Scan for the cell matching the given text and deliver its (X, Y) coordinate at center. 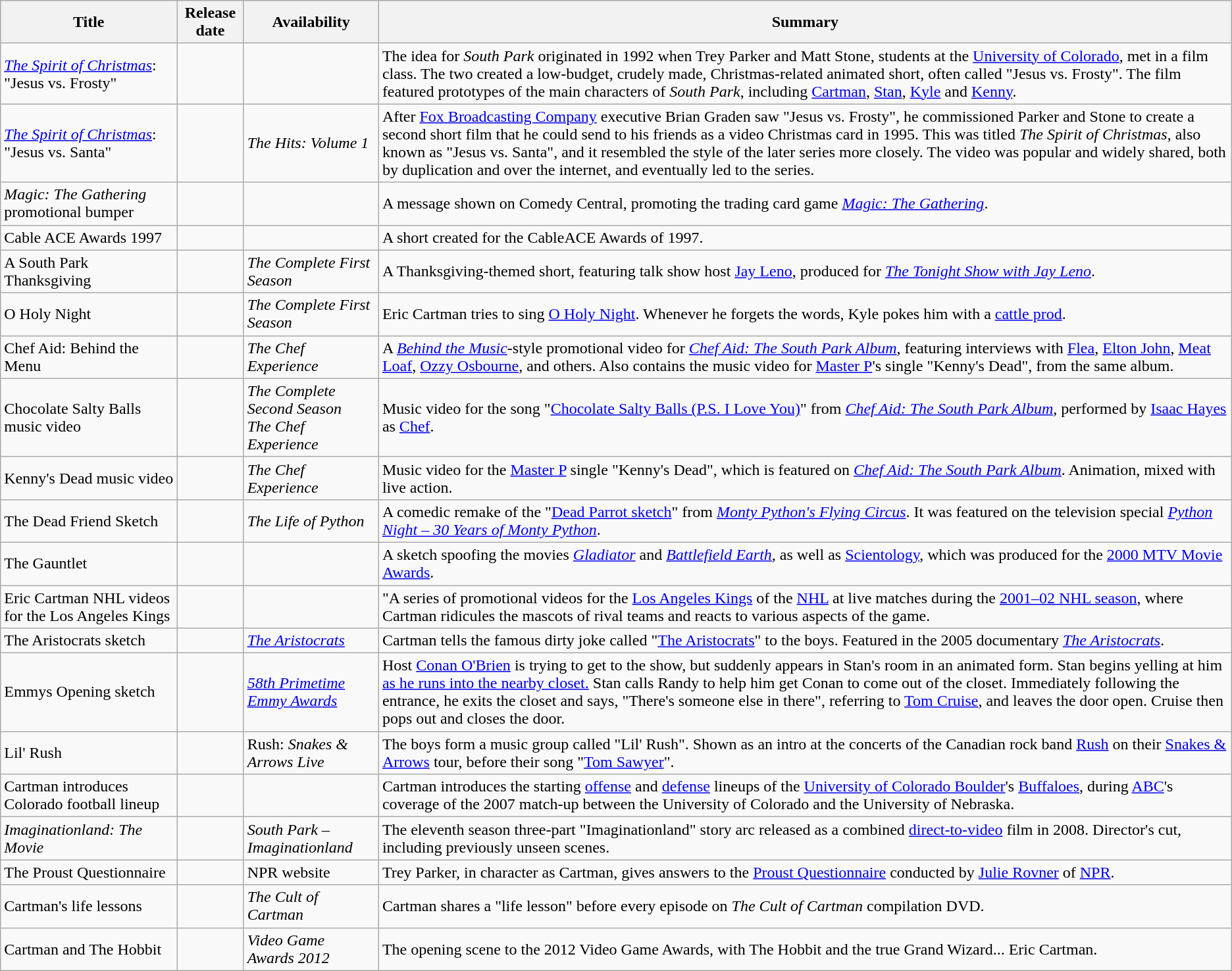
Emmys Opening sketch (89, 692)
Availability (311, 22)
The Hits: Volume 1 (311, 143)
Video Game Awards 2012 (311, 949)
A message shown on Comedy Central, promoting the trading card game Magic: The Gathering. (805, 204)
Lil' Rush (89, 753)
A Thanksgiving-themed short, featuring talk show host Jay Leno, produced for The Tonight Show with Jay Leno. (805, 271)
The Life of Python (311, 521)
Summary (805, 22)
The Proust Questionnaire (89, 872)
Cable ACE Awards 1997 (89, 237)
NPR website (311, 872)
The opening scene to the 2012 Video Game Awards, with The Hobbit and the true Grand Wizard... Eric Cartman. (805, 949)
The Cult of Cartman (311, 907)
A short created for the CableACE Awards of 1997. (805, 237)
Eric Cartman tries to sing O Holy Night. Whenever he forgets the words, Kyle pokes him with a cattle prod. (805, 314)
Cartman and The Hobbit (89, 949)
Cartman tells the famous dirty joke called "The Aristocrats" to the boys. Featured in the 2005 documentary The Aristocrats. (805, 641)
Magic: The Gathering promotional bumper (89, 204)
South Park – Imaginationland (311, 838)
Music video for the song "Chocolate Salty Balls (P.S. I Love You)" from Chef Aid: The South Park Album, performed by Isaac Hayes as Chef. (805, 417)
The Aristocrats sketch (89, 641)
Trey Parker, in character as Cartman, gives answers to the Proust Questionnaire conducted by Julie Rovner of NPR. (805, 872)
Chef Aid: Behind the Menu (89, 357)
Chocolate Salty Balls music video (89, 417)
The Dead Friend Sketch (89, 521)
Rush: Snakes & Arrows Live (311, 753)
A South Park Thanksgiving (89, 271)
Music video for the Master P single "Kenny's Dead", which is featured on Chef Aid: The South Park Album. Animation, mixed with live action. (805, 478)
The Complete Second SeasonThe Chef Experience (311, 417)
Cartman introduces Colorado football lineup (89, 796)
O Holy Night (89, 314)
The Spirit of Christmas: "Jesus vs. Santa" (89, 143)
Eric Cartman NHL videos for the Los Angeles Kings (89, 607)
The Gauntlet (89, 563)
The Aristocrats (311, 641)
The Spirit of Christmas: "Jesus vs. Frosty" (89, 74)
Cartman shares a "life lesson" before every episode on The Cult of Cartman compilation DVD. (805, 907)
Release date (211, 22)
A sketch spoofing the movies Gladiator and Battlefield Earth, as well as Scientology, which was produced for the 2000 MTV Movie Awards. (805, 563)
Kenny's Dead music video (89, 478)
Cartman's life lessons (89, 907)
Imaginationland: The Movie (89, 838)
58th Primetime Emmy Awards (311, 692)
Title (89, 22)
